Find where the given text appears and provide that cell's center as (X, Y) coordinate. 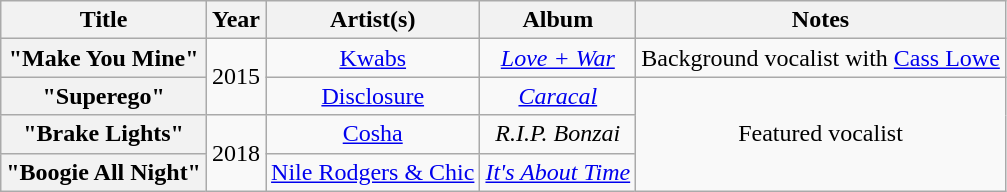
2018 (236, 153)
"Make You Mine" (104, 58)
Album (558, 20)
R.I.P. Bonzai (558, 134)
Year (236, 20)
Cosha (373, 134)
Disclosure (373, 96)
Kwabs (373, 58)
Featured vocalist (821, 134)
2015 (236, 77)
It's About Time (558, 172)
Love + War (558, 58)
Title (104, 20)
"Boogie All Night" (104, 172)
Artist(s) (373, 20)
Nile Rodgers & Chic (373, 172)
"Brake Lights" (104, 134)
"Superego" (104, 96)
Background vocalist with Cass Lowe (821, 58)
Notes (821, 20)
Caracal (558, 96)
